From the cell containing the given text, extract its center point as (x, y) coordinate. 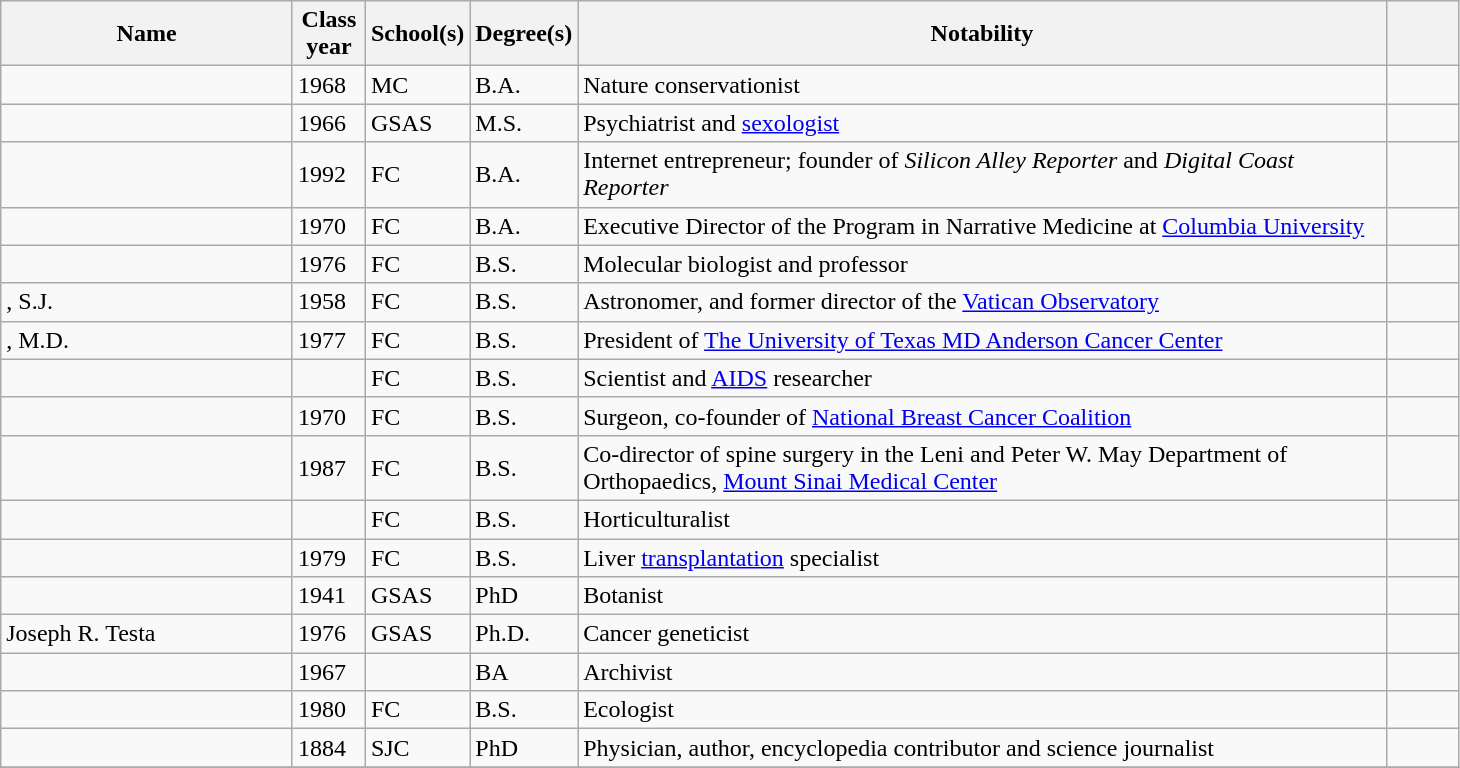
1992 (328, 174)
Class year (328, 34)
Joseph R. Testa (147, 634)
SJC (417, 748)
Degree(s) (524, 34)
Scientist and AIDS researcher (982, 378)
Astronomer, and former director of the Vatican Observatory (982, 302)
1968 (328, 85)
Surgeon, co-founder of National Breast Cancer Coalition (982, 416)
1966 (328, 123)
Executive Director of the Program in Narrative Medicine at Columbia University (982, 226)
1980 (328, 710)
Botanist (982, 596)
President of The University of Texas MD Anderson Cancer Center (982, 340)
1967 (328, 672)
Name (147, 34)
1987 (328, 468)
Horticulturalist (982, 519)
Ph.D. (524, 634)
MC (417, 85)
Cancer geneticist (982, 634)
1958 (328, 302)
1941 (328, 596)
1884 (328, 748)
Liver transplantation specialist (982, 557)
Physician, author, encyclopedia contributor and science journalist (982, 748)
Notability (982, 34)
Co-director of spine surgery in the Leni and Peter W. May Department of Orthopaedics, Mount Sinai Medical Center (982, 468)
Psychiatrist and sexologist (982, 123)
Nature conservationist (982, 85)
Internet entrepreneur; founder of Silicon Alley Reporter and Digital Coast Reporter (982, 174)
Archivist (982, 672)
1977 (328, 340)
School(s) (417, 34)
Molecular biologist and professor (982, 264)
M.S. (524, 123)
, S.J. (147, 302)
, M.D. (147, 340)
Ecologist (982, 710)
1979 (328, 557)
BA (524, 672)
